From the cell containing the given text, extract its center point as [X, Y] coordinate. 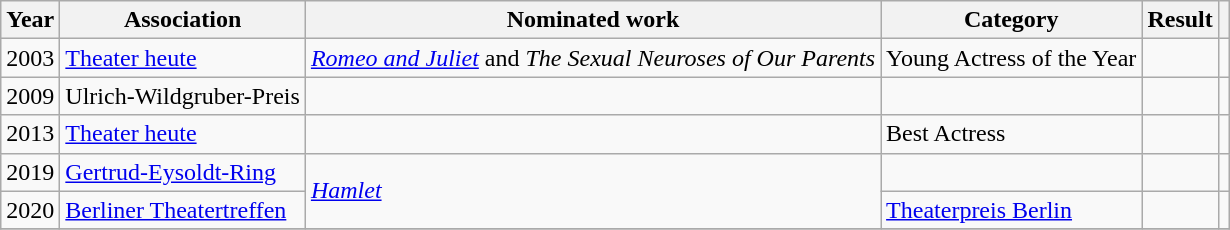
2013 [30, 134]
Berliner Theatertreffen [183, 210]
Association [183, 20]
Year [30, 20]
Young Actress of the Year [1012, 58]
Result [1180, 20]
2003 [30, 58]
2019 [30, 172]
Ulrich-Wildgruber-Preis [183, 96]
Romeo and Juliet and The Sexual Neuroses of Our Parents [592, 58]
Best Actress [1012, 134]
Theaterpreis Berlin [1012, 210]
2009 [30, 96]
Nominated work [592, 20]
Category [1012, 20]
Hamlet [592, 191]
Gertrud-Eysoldt-Ring [183, 172]
2020 [30, 210]
